From the cell containing the given text, extract its center point as (X, Y) coordinate. 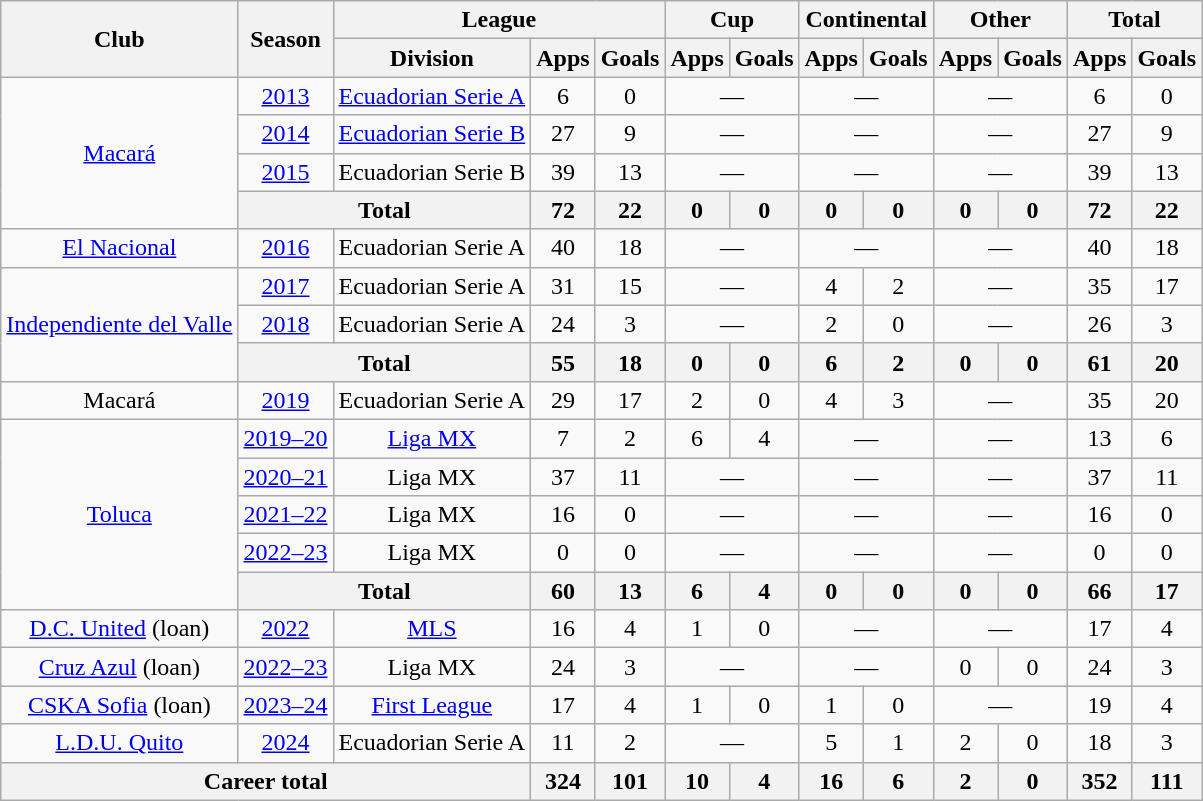
Continental (866, 20)
Club (120, 39)
Division (432, 58)
2019 (286, 400)
Other (1000, 20)
15 (630, 286)
2023–24 (286, 705)
Career total (266, 781)
2017 (286, 286)
Cup (732, 20)
CSKA Sofia (loan) (120, 705)
Independiente del Valle (120, 324)
2016 (286, 248)
352 (1099, 781)
29 (563, 400)
Season (286, 39)
League (499, 20)
2024 (286, 743)
31 (563, 286)
2021–22 (286, 515)
61 (1099, 362)
66 (1099, 591)
D.C. United (loan) (120, 629)
2020–21 (286, 477)
First League (432, 705)
5 (831, 743)
55 (563, 362)
7 (563, 438)
111 (1167, 781)
2015 (286, 172)
324 (563, 781)
2019–20 (286, 438)
2022 (286, 629)
2013 (286, 96)
101 (630, 781)
2014 (286, 134)
60 (563, 591)
L.D.U. Quito (120, 743)
26 (1099, 324)
Toluca (120, 514)
Cruz Azul (loan) (120, 667)
El Nacional (120, 248)
2018 (286, 324)
10 (697, 781)
19 (1099, 705)
MLS (432, 629)
